Output the (X, Y) coordinate of the center of the cell containing the given text.  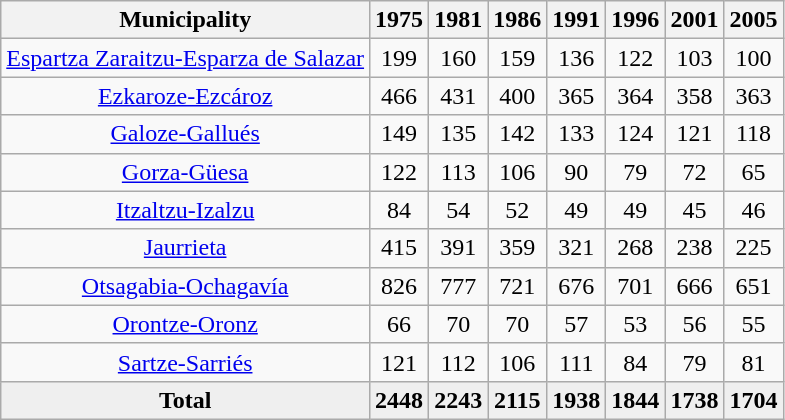
124 (636, 134)
57 (576, 324)
358 (694, 96)
Jaurrieta (186, 248)
777 (458, 286)
100 (754, 58)
118 (754, 134)
1991 (576, 20)
66 (400, 324)
Otsagabia-Ochagavía (186, 286)
133 (576, 134)
54 (458, 210)
364 (636, 96)
400 (518, 96)
136 (576, 58)
359 (518, 248)
2115 (518, 400)
1975 (400, 20)
199 (400, 58)
268 (636, 248)
90 (576, 172)
Espartza Zaraitzu-Esparza de Salazar (186, 58)
81 (754, 362)
701 (636, 286)
1704 (754, 400)
1981 (458, 20)
Ezkaroze-Ezcároz (186, 96)
225 (754, 248)
1844 (636, 400)
103 (694, 58)
666 (694, 286)
Orontze-Oronz (186, 324)
56 (694, 324)
46 (754, 210)
1986 (518, 20)
1938 (576, 400)
113 (458, 172)
160 (458, 58)
72 (694, 172)
431 (458, 96)
45 (694, 210)
238 (694, 248)
65 (754, 172)
2001 (694, 20)
149 (400, 134)
52 (518, 210)
111 (576, 362)
Sartze-Sarriés (186, 362)
Total (186, 400)
1738 (694, 400)
2243 (458, 400)
Municipality (186, 20)
Itzaltzu-Izalzu (186, 210)
142 (518, 134)
415 (400, 248)
651 (754, 286)
721 (518, 286)
Gorza-Güesa (186, 172)
363 (754, 96)
112 (458, 362)
1996 (636, 20)
365 (576, 96)
2005 (754, 20)
2448 (400, 400)
466 (400, 96)
55 (754, 324)
321 (576, 248)
135 (458, 134)
676 (576, 286)
826 (400, 286)
391 (458, 248)
53 (636, 324)
Galoze-Gallués (186, 134)
159 (518, 58)
